Find where the given text appears and provide that cell's center as (X, Y) coordinate. 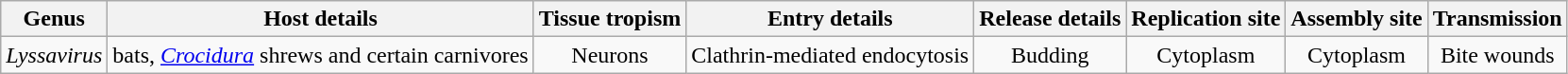
Assembly site (1357, 19)
Budding (1050, 55)
Transmission (1497, 19)
Genus (55, 19)
Tissue tropism (610, 19)
Replication site (1206, 19)
Lyssavirus (55, 55)
Clathrin-mediated endocytosis (831, 55)
Neurons (610, 55)
Bite wounds (1497, 55)
Release details (1050, 19)
Entry details (831, 19)
bats, Crocidura shrews and certain carnivores (321, 55)
Host details (321, 19)
